Provide the [X, Y] coordinate of the cell's center where the given text is located.  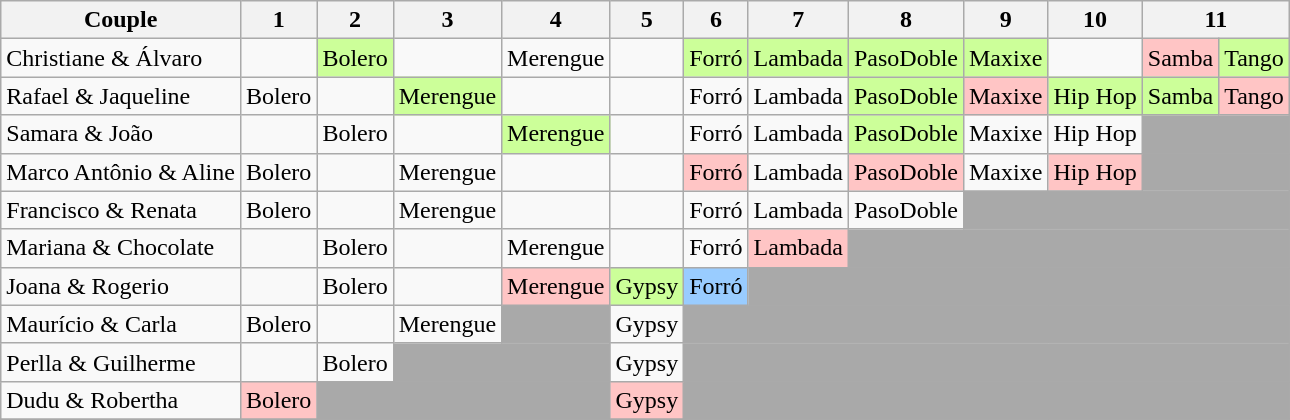
11 [1216, 20]
1 [278, 20]
8 [906, 20]
Christiane & Álvaro [121, 58]
Maurício & Carla [121, 324]
4 [556, 20]
Samara & João [121, 134]
Perlla & Guilherme [121, 362]
Francisco & Renata [121, 210]
9 [1005, 20]
Marco Antônio & Aline [121, 172]
Mariana & Chocolate [121, 248]
6 [716, 20]
7 [798, 20]
Dudu & Robertha [121, 400]
Couple [121, 20]
3 [447, 20]
10 [1095, 20]
Rafael & Jaqueline [121, 96]
5 [647, 20]
Joana & Rogerio [121, 286]
2 [355, 20]
